Output the (x, y) coordinate of the center of the cell containing the given text.  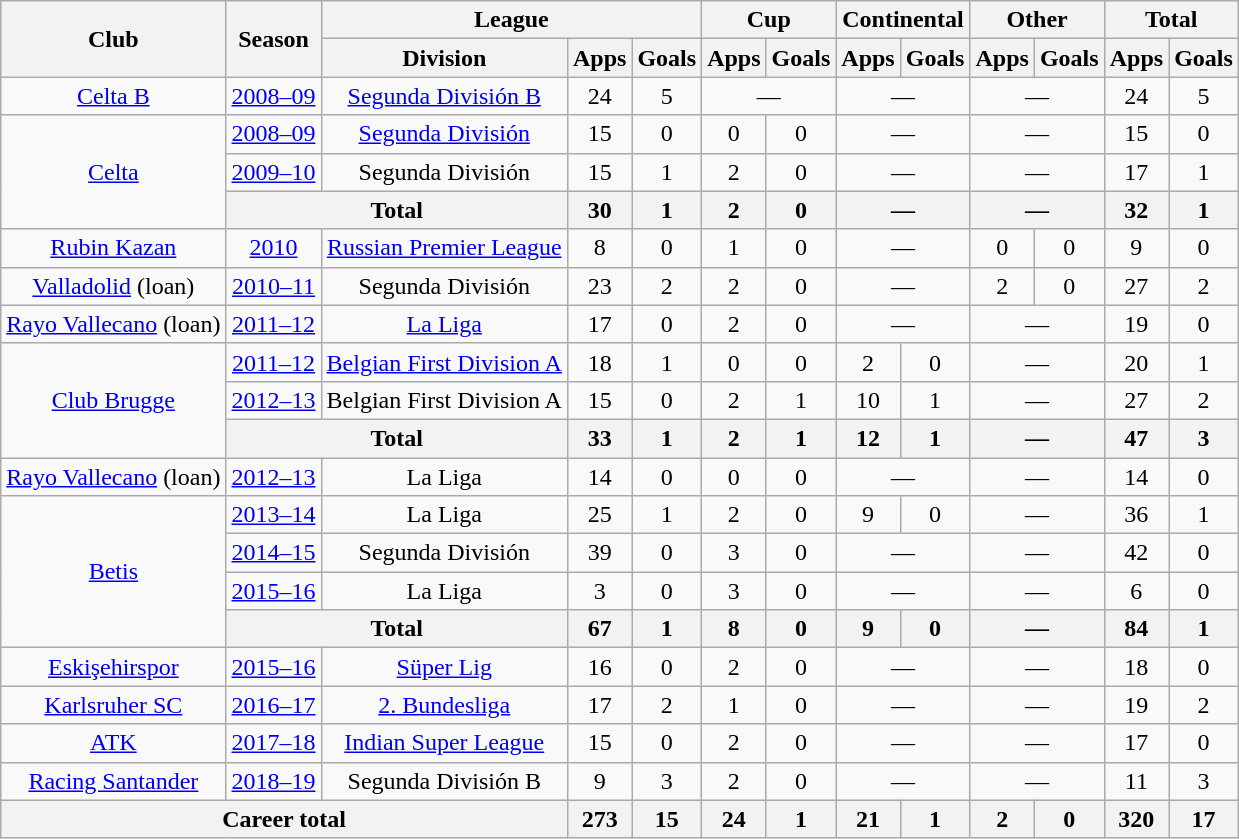
320 (1136, 819)
32 (1136, 210)
2017–18 (274, 743)
2016–17 (274, 705)
39 (599, 553)
42 (1136, 553)
Russian Premier League (444, 248)
33 (599, 438)
Rubin Kazan (114, 248)
84 (1136, 629)
6 (1136, 591)
11 (1136, 781)
2014–15 (274, 553)
36 (1136, 515)
30 (599, 210)
Club (114, 39)
Karlsruher SC (114, 705)
Betis (114, 572)
10 (868, 400)
ATK (114, 743)
Valladolid (loan) (114, 286)
20 (1136, 362)
2009–10 (274, 172)
Cup (769, 20)
23 (599, 286)
Division (444, 58)
67 (599, 629)
Celta B (114, 96)
2. Bundesliga (444, 705)
Club Brugge (114, 400)
Season (274, 39)
2013–14 (274, 515)
2010–11 (274, 286)
Eskişehirspor (114, 667)
Süper Lig (444, 667)
Other (1037, 20)
2010 (274, 248)
Indian Super League (444, 743)
21 (868, 819)
16 (599, 667)
2018–19 (274, 781)
47 (1136, 438)
25 (599, 515)
Racing Santander (114, 781)
273 (599, 819)
League (512, 20)
12 (868, 438)
Career total (284, 819)
Continental (903, 20)
Celta (114, 172)
